Scan for the cell matching the given text and deliver its (X, Y) coordinate at center. 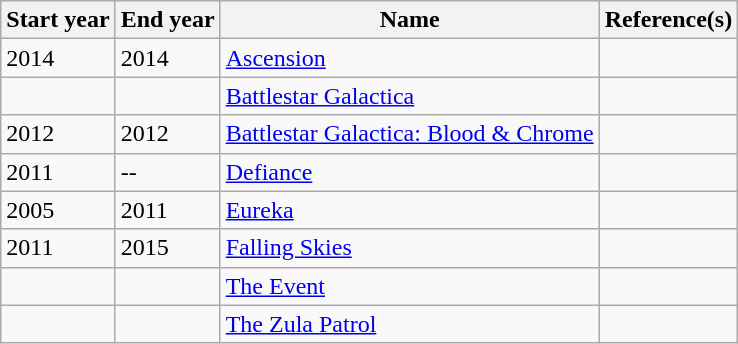
Eureka (410, 210)
End year (168, 20)
The Event (410, 286)
Reference(s) (668, 20)
Name (410, 20)
Battlestar Galactica (410, 96)
Start year (58, 20)
-- (168, 172)
Falling Skies (410, 248)
2005 (58, 210)
2015 (168, 248)
Battlestar Galactica: Blood & Chrome (410, 134)
Ascension (410, 58)
The Zula Patrol (410, 324)
Defiance (410, 172)
